For the text-containing cell, return its midpoint in (X, Y) coordinate format. 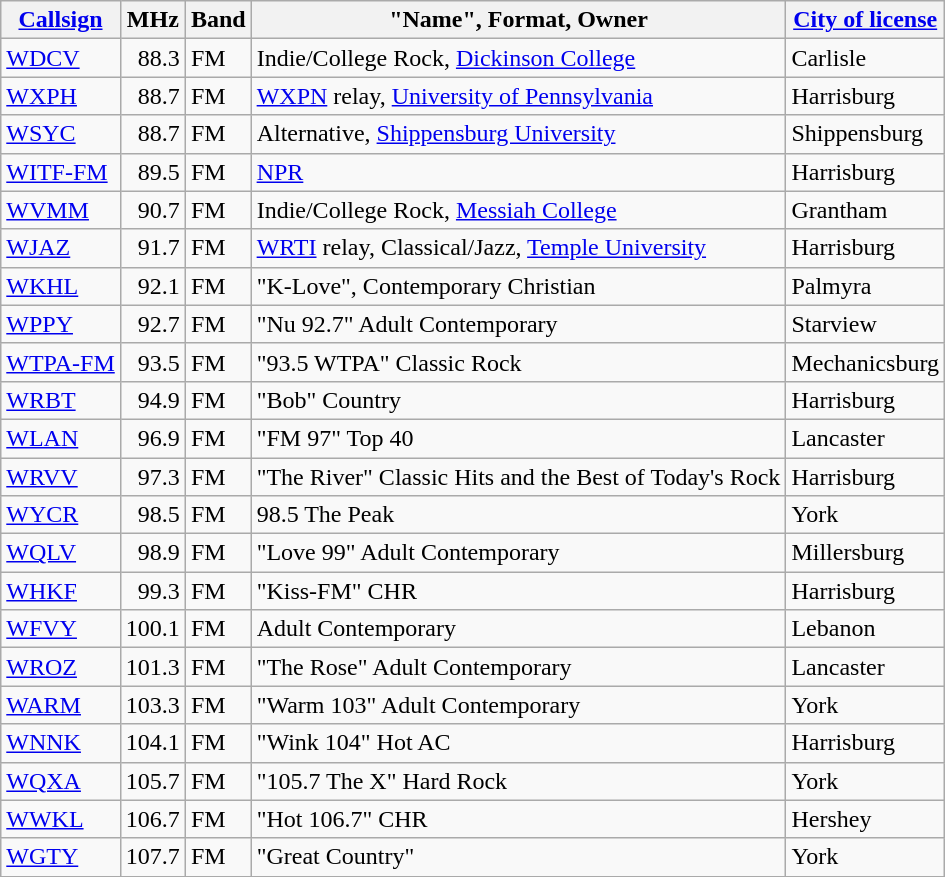
Alternative, Shippensburg University (518, 134)
90.7 (152, 210)
89.5 (152, 172)
Grantham (866, 210)
WXPH (61, 96)
"93.5 WTPA" Classic Rock (518, 362)
"The Rose" Adult Contemporary (518, 667)
98.5 (152, 515)
WDCV (61, 58)
WTPA-FM (61, 362)
WNNK (61, 743)
WSYC (61, 134)
"105.7 The X" Hard Rock (518, 781)
City of license (866, 20)
Millersburg (866, 553)
WJAZ (61, 248)
91.7 (152, 248)
"Bob" Country (518, 400)
"Love 99" Adult Contemporary (518, 553)
WROZ (61, 667)
WARM (61, 705)
Starview (866, 324)
99.3 (152, 591)
Lebanon (866, 629)
WVMM (61, 210)
Carlisle (866, 58)
WRVV (61, 477)
"Kiss-FM" CHR (518, 591)
106.7 (152, 819)
"Name", Format, Owner (518, 20)
"Great Country" (518, 857)
MHz (152, 20)
"K-Love", Contemporary Christian (518, 286)
Palmyra (866, 286)
WXPN relay, University of Pennsylvania (518, 96)
Indie/College Rock, Messiah College (518, 210)
97.3 (152, 477)
WKHL (61, 286)
98.5 The Peak (518, 515)
Callsign (61, 20)
WRBT (61, 400)
WLAN (61, 438)
WHKF (61, 591)
Indie/College Rock, Dickinson College (518, 58)
Band (218, 20)
WYCR (61, 515)
96.9 (152, 438)
NPR (518, 172)
105.7 (152, 781)
WQLV (61, 553)
WPPY (61, 324)
WRTI relay, Classical/Jazz, Temple University (518, 248)
"The River" Classic Hits and the Best of Today's Rock (518, 477)
WFVY (61, 629)
107.7 (152, 857)
92.1 (152, 286)
88.3 (152, 58)
WGTY (61, 857)
94.9 (152, 400)
Adult Contemporary (518, 629)
WITF-FM (61, 172)
"Wink 104" Hot AC (518, 743)
93.5 (152, 362)
"Nu 92.7" Adult Contemporary (518, 324)
100.1 (152, 629)
"Hot 106.7" CHR (518, 819)
Shippensburg (866, 134)
104.1 (152, 743)
WQXA (61, 781)
Mechanicsburg (866, 362)
WWKL (61, 819)
"Warm 103" Adult Contemporary (518, 705)
92.7 (152, 324)
"FM 97" Top 40 (518, 438)
101.3 (152, 667)
103.3 (152, 705)
98.9 (152, 553)
Hershey (866, 819)
